Capture the cell that displays the provided text and extract its [X, Y] central coordinate. 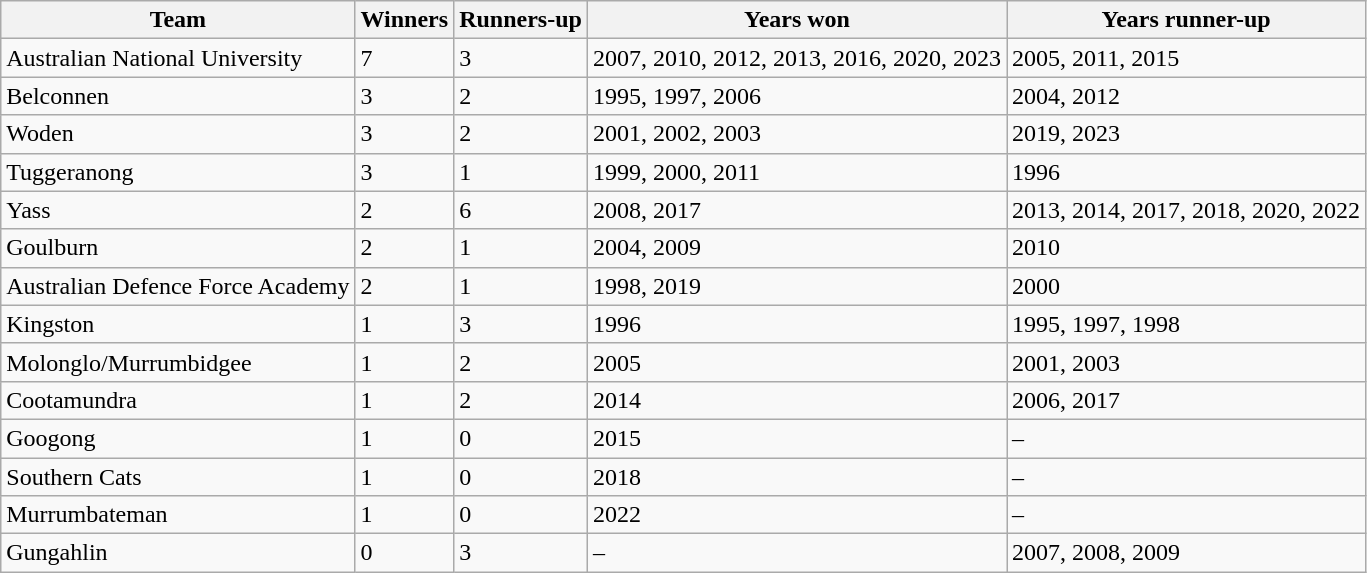
2018 [796, 477]
2000 [1186, 286]
1995, 1997, 2006 [796, 96]
2022 [796, 515]
2010 [1186, 248]
Googong [178, 438]
2007, 2008, 2009 [1186, 553]
2014 [796, 400]
Murrumbateman [178, 515]
Goulburn [178, 248]
Cootamundra [178, 400]
Australian Defence Force Academy [178, 286]
Belconnen [178, 96]
Years won [796, 20]
Yass [178, 210]
2013, 2014, 2017, 2018, 2020, 2022 [1186, 210]
Woden [178, 134]
2006, 2017 [1186, 400]
Australian National University [178, 58]
Years runner-up [1186, 20]
7 [404, 58]
2004, 2009 [796, 248]
1998, 2019 [796, 286]
2015 [796, 438]
Winners [404, 20]
2008, 2017 [796, 210]
2005, 2011, 2015 [1186, 58]
6 [521, 210]
2001, 2002, 2003 [796, 134]
Runners-up [521, 20]
1995, 1997, 1998 [1186, 324]
Kingston [178, 324]
1999, 2000, 2011 [796, 172]
Tuggeranong [178, 172]
Gungahlin [178, 553]
2005 [796, 362]
2007, 2010, 2012, 2013, 2016, 2020, 2023 [796, 58]
Team [178, 20]
Southern Cats [178, 477]
2004, 2012 [1186, 96]
2001, 2003 [1186, 362]
Molonglo/Murrumbidgee [178, 362]
2019, 2023 [1186, 134]
